Return [X, Y] of the center of cell containing provided text 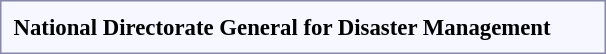
National Directorate General for Disaster Management [282, 27]
